Find where the given text appears and provide that cell's center as [X, Y] coordinate. 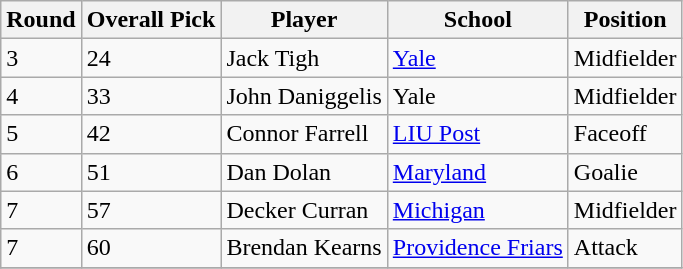
6 [41, 172]
Decker Curran [304, 210]
LIU Post [478, 134]
33 [151, 96]
Dan Dolan [304, 172]
Goalie [625, 172]
Player [304, 20]
42 [151, 134]
3 [41, 58]
Faceoff [625, 134]
Providence Friars [478, 248]
School [478, 20]
5 [41, 134]
Round [41, 20]
Michigan [478, 210]
Position [625, 20]
Attack [625, 248]
51 [151, 172]
60 [151, 248]
4 [41, 96]
John Daniggelis [304, 96]
Jack Tigh [304, 58]
Overall Pick [151, 20]
24 [151, 58]
Maryland [478, 172]
Connor Farrell [304, 134]
Brendan Kearns [304, 248]
57 [151, 210]
